From the cell containing the given text, extract its center point as (x, y) coordinate. 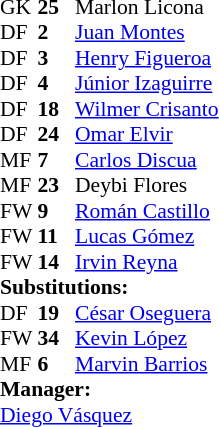
César Oseguera (147, 313)
18 (57, 109)
34 (57, 339)
Omar Elvir (147, 135)
Marvin Barrios (147, 364)
4 (57, 83)
Wilmer Crisanto (147, 109)
Carlos Discua (147, 160)
Irvin Reyna (147, 262)
3 (57, 58)
7 (57, 160)
11 (57, 237)
Manager: (110, 389)
23 (57, 185)
Román Castillo (147, 211)
Substitutions: (110, 287)
19 (57, 313)
Kevin López (147, 339)
14 (57, 262)
Lucas Gómez (147, 237)
Henry Figueroa (147, 58)
24 (57, 135)
6 (57, 364)
2 (57, 33)
Juan Montes (147, 33)
Júnior Izaguirre (147, 83)
9 (57, 211)
Deybi Flores (147, 185)
